Locate the cell with the specified text and output its [x, y] center coordinate. 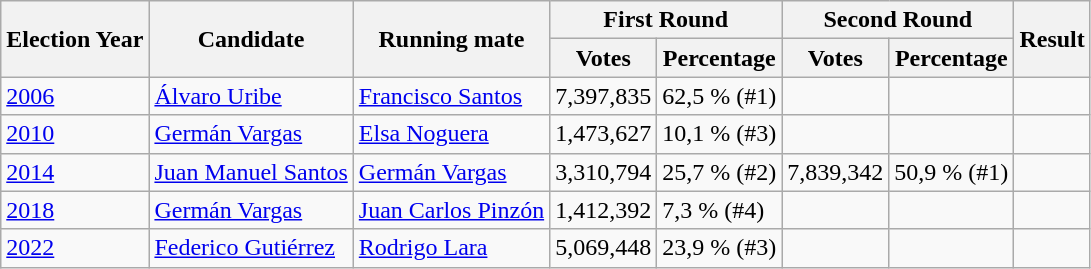
Election Year [75, 39]
1,412,392 [604, 210]
23,9 % (#3) [720, 248]
Running mate [451, 39]
10,1 % (#3) [720, 134]
25,7 % (#2) [720, 172]
62,5 % (#1) [720, 96]
3,310,794 [604, 172]
Juan Manuel Santos [251, 172]
2022 [75, 248]
2014 [75, 172]
Elsa Noguera [451, 134]
Rodrigo Lara [451, 248]
1,473,627 [604, 134]
2006 [75, 96]
7,397,835 [604, 96]
7,839,342 [836, 172]
2018 [75, 210]
First Round [666, 20]
50,9 % (#1) [952, 172]
2010 [75, 134]
5,069,448 [604, 248]
Candidate [251, 39]
Francisco Santos [451, 96]
7,3 % (#4) [720, 210]
Juan Carlos Pinzón [451, 210]
Second Round [898, 20]
Federico Gutiérrez [251, 248]
Álvaro Uribe [251, 96]
Result [1052, 39]
